Detect which cell encompasses the target text, then output its (X, Y) center coordinate. 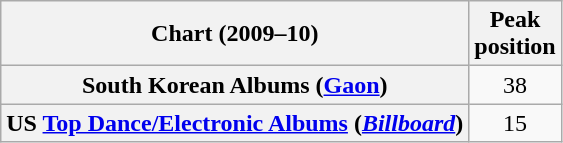
US Top Dance/Electronic Albums (Billboard) (235, 123)
Chart (2009–10) (235, 34)
Peakposition (515, 34)
15 (515, 123)
38 (515, 85)
South Korean Albums (Gaon) (235, 85)
